Determine the [X, Y] coordinate at the center of the cell enclosing the given text.  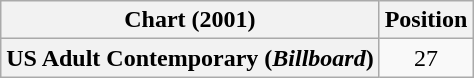
Chart (2001) [190, 20]
US Adult Contemporary (Billboard) [190, 58]
Position [426, 20]
27 [426, 58]
